Scan for the cell matching the given text and deliver its [X, Y] coordinate at center. 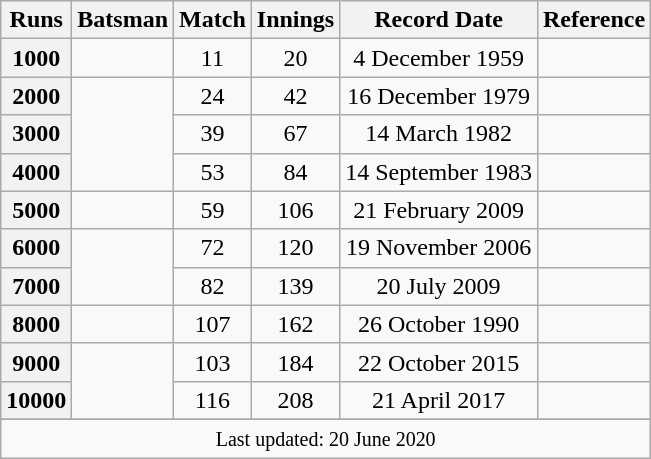
53 [213, 172]
Batsman [123, 20]
139 [295, 286]
116 [213, 400]
162 [295, 324]
84 [295, 172]
2000 [36, 96]
8000 [36, 324]
184 [295, 362]
208 [295, 400]
67 [295, 134]
107 [213, 324]
22 October 2015 [439, 362]
103 [213, 362]
20 [295, 58]
20 July 2009 [439, 286]
106 [295, 210]
5000 [36, 210]
16 December 1979 [439, 96]
14 March 1982 [439, 134]
82 [213, 286]
26 October 1990 [439, 324]
42 [295, 96]
24 [213, 96]
21 February 2009 [439, 210]
72 [213, 248]
10000 [36, 400]
Record Date [439, 20]
11 [213, 58]
4 December 1959 [439, 58]
59 [213, 210]
14 September 1983 [439, 172]
1000 [36, 58]
21 April 2017 [439, 400]
7000 [36, 286]
19 November 2006 [439, 248]
120 [295, 248]
3000 [36, 134]
Match [213, 20]
39 [213, 134]
Runs [36, 20]
4000 [36, 172]
6000 [36, 248]
Last updated: 20 June 2020 [326, 438]
9000 [36, 362]
Reference [594, 20]
Innings [295, 20]
